Locate the cell with the specified text and output its (X, Y) center coordinate. 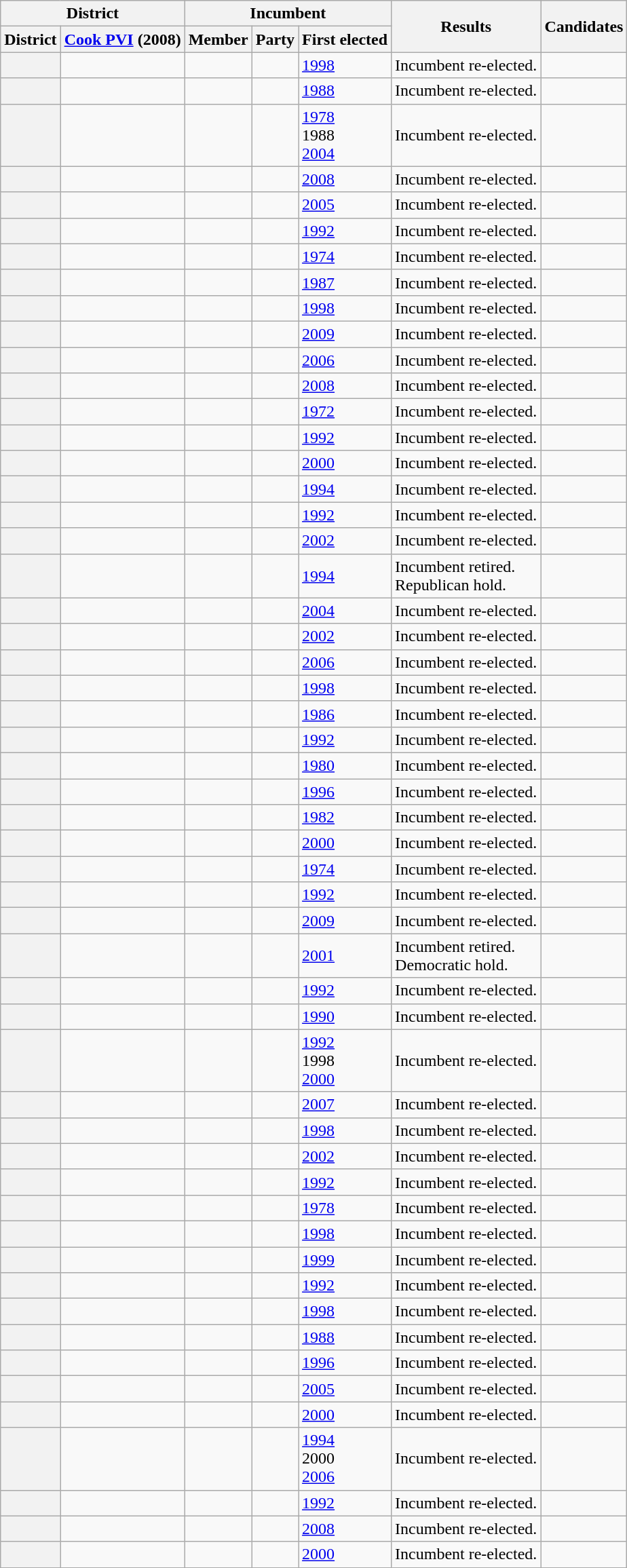
1986 (345, 714)
1982 (345, 818)
Results (466, 26)
1990 (345, 1016)
Candidates (584, 26)
1972 (345, 412)
1999 (345, 1260)
Incumbent (288, 14)
19942000 2006 (345, 1459)
Member (218, 39)
1978 (345, 1208)
2007 (345, 1105)
Party (275, 39)
1987 (345, 282)
19781988 2004 (345, 135)
Incumbent retired.Republican hold. (466, 575)
1980 (345, 765)
Cook PVI (2008) (122, 39)
2001 (345, 955)
2004 (345, 611)
19921998 2000 (345, 1060)
First elected (345, 39)
Incumbent retired.Democratic hold. (466, 955)
